Detect which cell encompasses the target text, then output its (x, y) center coordinate. 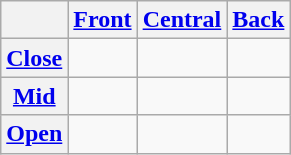
Close (34, 58)
Central (182, 20)
Back (258, 20)
Open (34, 134)
Front (102, 20)
Mid (34, 96)
